Determine the (x, y) coordinate at the center of the cell enclosing the given text.  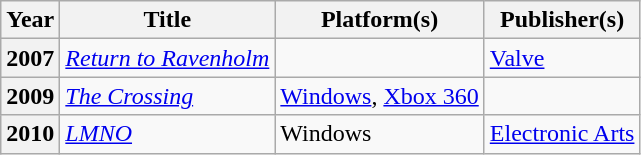
Year (30, 20)
Platform(s) (380, 20)
2007 (30, 58)
2010 (30, 134)
Title (168, 20)
Publisher(s) (562, 20)
The Crossing (168, 96)
Electronic Arts (562, 134)
Return to Ravenholm (168, 58)
Windows (380, 134)
LMNO (168, 134)
Windows, Xbox 360 (380, 96)
Valve (562, 58)
2009 (30, 96)
